Extract the (X, Y) coordinate from the center of the cell holding the provided text.  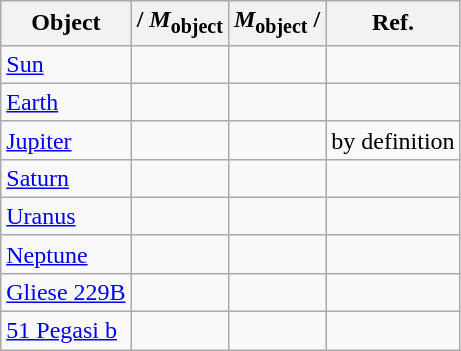
Sun (66, 64)
Gliese 229B (66, 292)
Object (66, 23)
Jupiter (66, 140)
Earth (66, 102)
Uranus (66, 216)
Mobject / (276, 23)
Ref. (393, 23)
by definition (393, 140)
Neptune (66, 254)
/ Mobject (180, 23)
51 Pegasi b (66, 331)
Saturn (66, 178)
